Provide the [X, Y] coordinate of the cell's center where the given text is located.  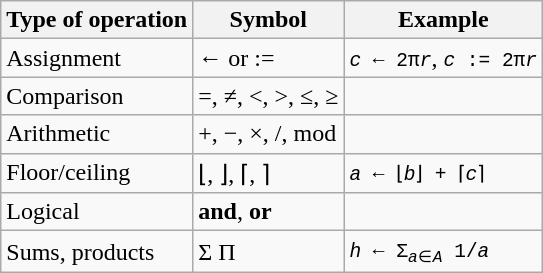
⌊, ⌋, ⌈, ⌉ [268, 173]
Sums, products [97, 252]
+, −, ×, /, mod [268, 134]
Logical [97, 212]
Σ Π [268, 252]
c ← 2πr, c := 2πr [444, 58]
h ← Σa∈A 1/a [444, 252]
Example [444, 20]
and, or [268, 212]
Comparison [97, 96]
← or := [268, 58]
=, ≠, <, >, ≤, ≥ [268, 96]
Type of operation [97, 20]
a ← ⌊b⌋ + ⌈c⌉ [444, 173]
Symbol [268, 20]
Assignment [97, 58]
Floor/ceiling [97, 173]
Arithmetic [97, 134]
